Search for the cell housing the specified text and yield its [X, Y] center coordinate. 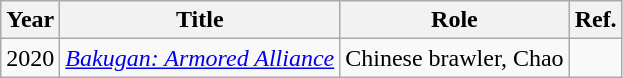
Ref. [596, 20]
Title [200, 20]
Bakugan: Armored Alliance [200, 58]
Role [454, 20]
Chinese brawler, Chao [454, 58]
2020 [30, 58]
Year [30, 20]
